Capture the cell that displays the provided text and extract its (x, y) central coordinate. 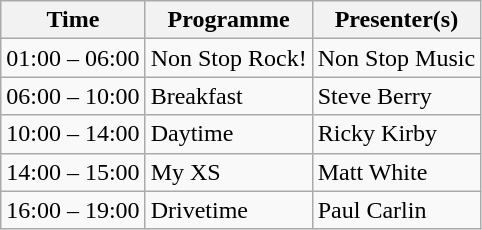
Non Stop Music (396, 58)
Steve Berry (396, 96)
Daytime (228, 134)
10:00 – 14:00 (73, 134)
Non Stop Rock! (228, 58)
Programme (228, 20)
01:00 – 06:00 (73, 58)
Drivetime (228, 210)
Breakfast (228, 96)
Presenter(s) (396, 20)
My XS (228, 172)
Time (73, 20)
06:00 – 10:00 (73, 96)
Matt White (396, 172)
16:00 – 19:00 (73, 210)
Ricky Kirby (396, 134)
Paul Carlin (396, 210)
14:00 – 15:00 (73, 172)
